Locate the cell with the specified text and output its [X, Y] center coordinate. 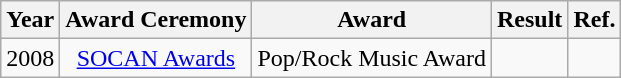
Pop/Rock Music Award [372, 58]
2008 [30, 58]
Award Ceremony [156, 20]
Award [372, 20]
SOCAN Awards [156, 58]
Result [529, 20]
Ref. [594, 20]
Year [30, 20]
